Find where the given text appears and provide that cell's center as (X, Y) coordinate. 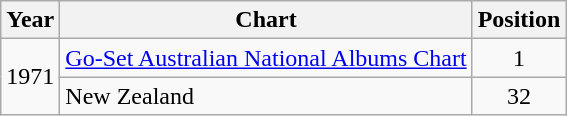
Go-Set Australian National Albums Chart (266, 58)
Position (519, 20)
Year (30, 20)
1971 (30, 77)
Chart (266, 20)
New Zealand (266, 96)
1 (519, 58)
32 (519, 96)
